Find where the given text appears and provide that cell's center as [x, y] coordinate. 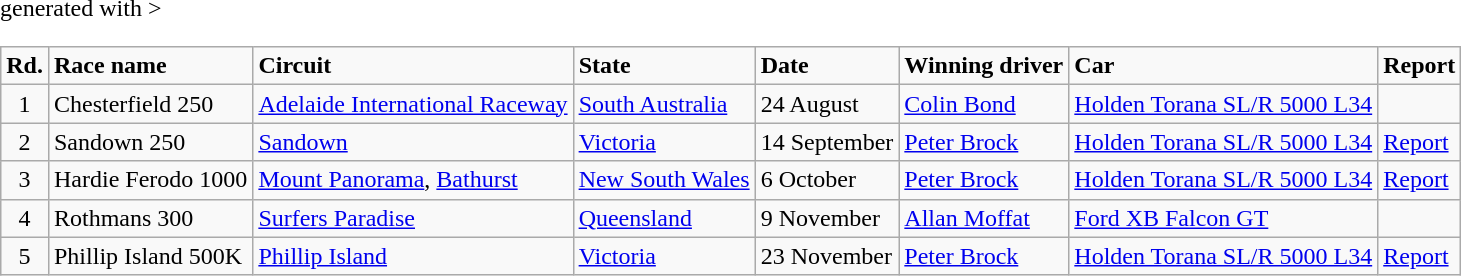
Car [1224, 66]
Colin Bond [984, 104]
Sandown [413, 142]
23 November [827, 256]
Hardie Ferodo 1000 [150, 180]
Allan Moffat [984, 218]
Phillip Island 500K [150, 256]
4 [25, 218]
Winning driver [984, 66]
5 [25, 256]
Race name [150, 66]
1 [25, 104]
Surfers Paradise [413, 218]
State [664, 66]
3 [25, 180]
14 September [827, 142]
Chesterfield 250 [150, 104]
24 August [827, 104]
2 [25, 142]
Ford XB Falcon GT [1224, 218]
Circuit [413, 66]
Date [827, 66]
6 October [827, 180]
Queensland [664, 218]
Adelaide International Raceway [413, 104]
Rd. [25, 66]
Rothmans 300 [150, 218]
Sandown 250 [150, 142]
New South Wales [664, 180]
South Australia [664, 104]
Phillip Island [413, 256]
9 November [827, 218]
Mount Panorama, Bathurst [413, 180]
